Find where the given text appears and provide that cell's center as [X, Y] coordinate. 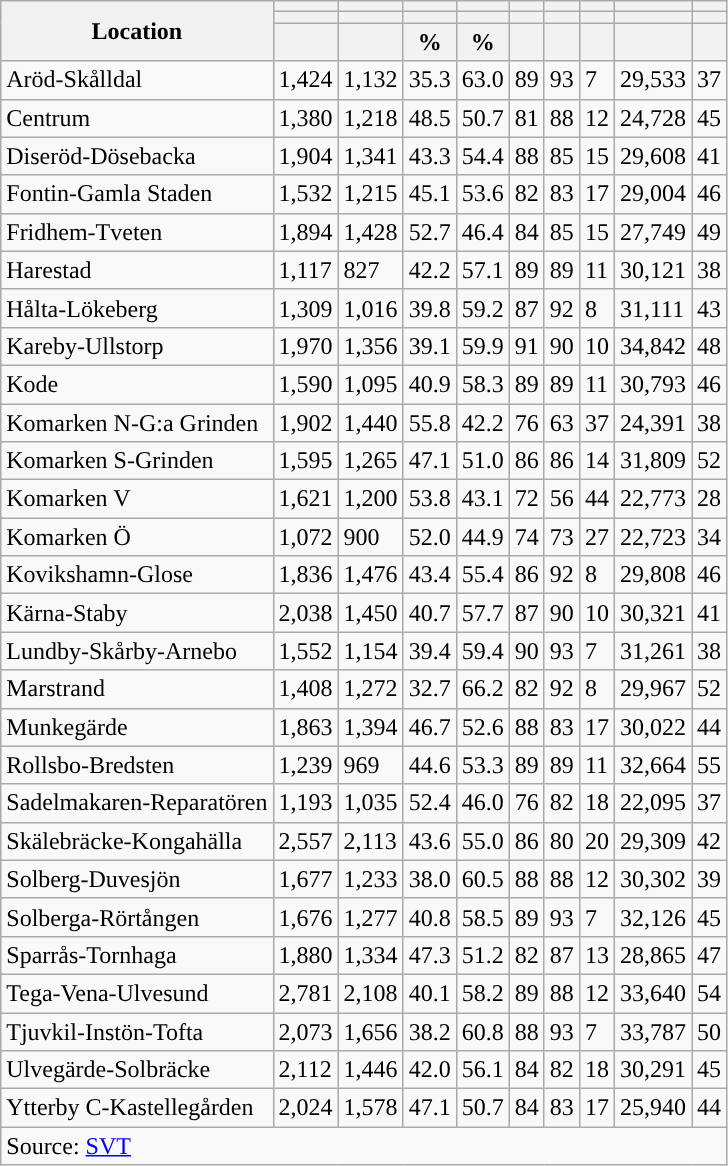
1,836 [306, 575]
52.6 [482, 727]
1,035 [370, 803]
47 [710, 955]
Location [137, 31]
Solberga-Rörtången [137, 917]
31,261 [652, 651]
30,321 [652, 613]
51.2 [482, 955]
900 [370, 537]
44.6 [430, 765]
2,038 [306, 613]
1,476 [370, 575]
2,024 [306, 1108]
1,239 [306, 765]
Kärna-Staby [137, 613]
1,117 [306, 270]
27,749 [652, 232]
22,773 [652, 499]
Diseröd-Dösebacka [137, 156]
Fridhem-Tveten [137, 232]
34 [710, 537]
Solberg-Duvesjön [137, 879]
52.0 [430, 537]
48 [710, 346]
55.0 [482, 841]
Rollsbo-Bredsten [137, 765]
63.0 [482, 80]
57.1 [482, 270]
29,808 [652, 575]
Skälebräcke-Kongahälla [137, 841]
1,446 [370, 1070]
Komarken Ö [137, 537]
1,532 [306, 194]
43 [710, 308]
1,595 [306, 461]
24,391 [652, 423]
827 [370, 270]
28,865 [652, 955]
40.7 [430, 613]
59.2 [482, 308]
24,728 [652, 118]
1,309 [306, 308]
Tjuvkil-Instön-Tofta [137, 1031]
47.3 [430, 955]
56 [562, 499]
1,193 [306, 803]
1,677 [306, 879]
22,095 [652, 803]
1,272 [370, 689]
54 [710, 993]
40.1 [430, 993]
43.6 [430, 841]
59.4 [482, 651]
29,004 [652, 194]
30,121 [652, 270]
2,112 [306, 1070]
Munkegärde [137, 727]
43.1 [482, 499]
80 [562, 841]
32,664 [652, 765]
2,113 [370, 841]
2,073 [306, 1031]
55.8 [430, 423]
Marstrand [137, 689]
1,265 [370, 461]
1,676 [306, 917]
1,277 [370, 917]
1,902 [306, 423]
Harestad [137, 270]
30,022 [652, 727]
Sparrås-Tornhaga [137, 955]
91 [526, 346]
Centrum [137, 118]
29,533 [652, 80]
58.2 [482, 993]
32,126 [652, 917]
59.9 [482, 346]
30,302 [652, 879]
1,970 [306, 346]
1,016 [370, 308]
1,215 [370, 194]
72 [526, 499]
50 [710, 1031]
51.0 [482, 461]
1,904 [306, 156]
Komarken S-Grinden [137, 461]
1,424 [306, 80]
48.5 [430, 118]
60.8 [482, 1031]
30,291 [652, 1070]
49 [710, 232]
1,334 [370, 955]
Source: SVT [364, 1146]
Kode [137, 384]
55.4 [482, 575]
1,428 [370, 232]
40.9 [430, 384]
58.5 [482, 917]
1,590 [306, 384]
53.6 [482, 194]
81 [526, 118]
54.4 [482, 156]
Sadelmakaren-Reparatören [137, 803]
44.9 [482, 537]
60.5 [482, 879]
31,111 [652, 308]
1,894 [306, 232]
1,095 [370, 384]
1,394 [370, 727]
45.1 [430, 194]
2,108 [370, 993]
1,880 [306, 955]
35.3 [430, 80]
29,309 [652, 841]
1,552 [306, 651]
52.7 [430, 232]
39.1 [430, 346]
27 [596, 537]
39.4 [430, 651]
1,356 [370, 346]
66.2 [482, 689]
31,809 [652, 461]
13 [596, 955]
34,842 [652, 346]
46.4 [482, 232]
Hålta-Lökeberg [137, 308]
Fontin-Gamla Staden [137, 194]
Ulvegärde-Solbräcke [137, 1070]
22,723 [652, 537]
33,640 [652, 993]
53.8 [430, 499]
1,218 [370, 118]
74 [526, 537]
20 [596, 841]
55 [710, 765]
1,656 [370, 1031]
1,621 [306, 499]
42 [710, 841]
Ytterby C-Kastellegården [137, 1108]
46.0 [482, 803]
29,967 [652, 689]
42.0 [430, 1070]
Tega-Vena-Ulvesund [137, 993]
Kovikshamn-Glose [137, 575]
1,440 [370, 423]
39.8 [430, 308]
63 [562, 423]
Komarken N-G:a Grinden [137, 423]
43.3 [430, 156]
Lundby-Skårby-Arnebo [137, 651]
30,793 [652, 384]
33,787 [652, 1031]
1,380 [306, 118]
39 [710, 879]
1,072 [306, 537]
53.3 [482, 765]
1,132 [370, 80]
56.1 [482, 1070]
1,154 [370, 651]
52.4 [430, 803]
Aröd-Skålldal [137, 80]
46.7 [430, 727]
Kareby-Ullstorp [137, 346]
1,863 [306, 727]
40.8 [430, 917]
1,200 [370, 499]
2,557 [306, 841]
32.7 [430, 689]
969 [370, 765]
1,341 [370, 156]
1,578 [370, 1108]
1,450 [370, 613]
1,233 [370, 879]
25,940 [652, 1108]
28 [710, 499]
38.0 [430, 879]
58.3 [482, 384]
73 [562, 537]
43.4 [430, 575]
1,408 [306, 689]
38.2 [430, 1031]
29,608 [652, 156]
14 [596, 461]
57.7 [482, 613]
2,781 [306, 993]
Komarken V [137, 499]
